Search for the cell housing the specified text and yield its [x, y] center coordinate. 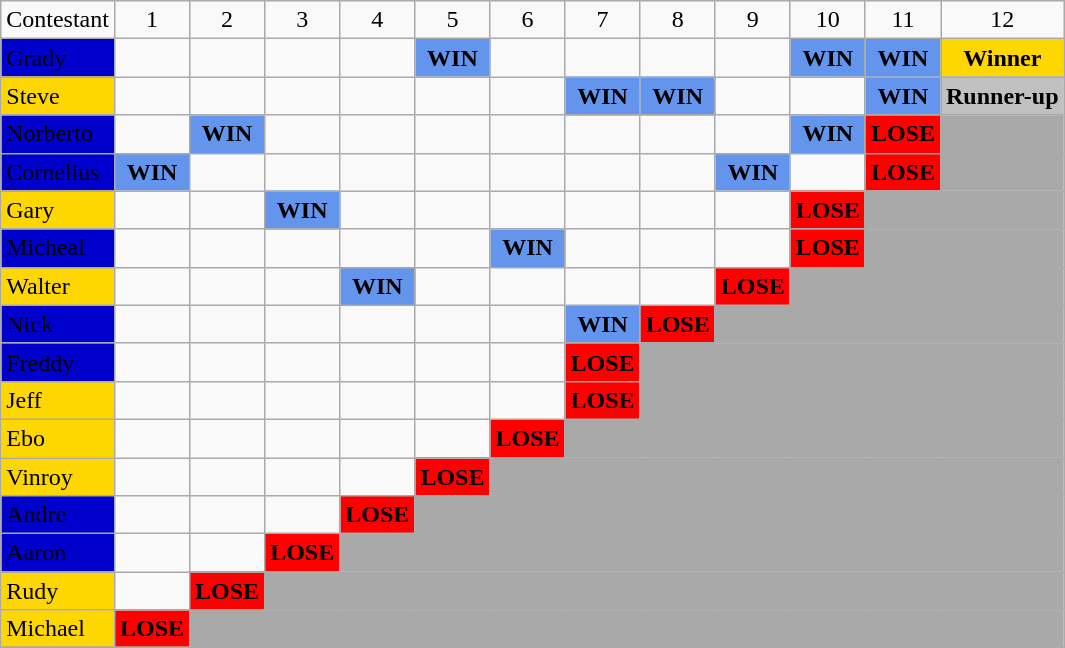
1 [152, 20]
Vinroy [58, 477]
Michael [58, 629]
11 [902, 20]
Nick [58, 324]
Runner-up [1002, 96]
Freddy [58, 362]
5 [452, 20]
Cornelius [58, 172]
Aaron [58, 553]
Contestant [58, 20]
Gary [58, 210]
2 [228, 20]
10 [828, 20]
Rudy [58, 591]
Andre [58, 515]
7 [602, 20]
6 [528, 20]
12 [1002, 20]
Grady [58, 58]
Norberto [58, 134]
8 [678, 20]
Winner [1002, 58]
Walter [58, 286]
4 [378, 20]
Ebo [58, 438]
9 [752, 20]
Jeff [58, 400]
3 [302, 20]
Steve [58, 96]
Micheal [58, 248]
